Capture the cell that displays the provided text and extract its (X, Y) central coordinate. 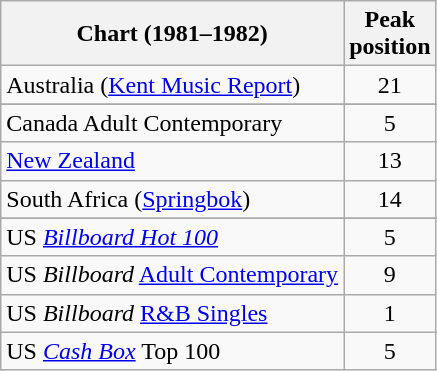
14 (390, 199)
New Zealand (172, 161)
US Cash Box Top 100 (172, 351)
South Africa (Springbok) (172, 199)
Peakposition (390, 34)
9 (390, 275)
US Billboard Adult Contemporary (172, 275)
US Billboard Hot 100 (172, 237)
Australia (Kent Music Report) (172, 85)
US Billboard R&B Singles (172, 313)
1 (390, 313)
Chart (1981–1982) (172, 34)
13 (390, 161)
21 (390, 85)
Canada Adult Contemporary (172, 123)
